Return [X, Y] of the center of cell containing provided text 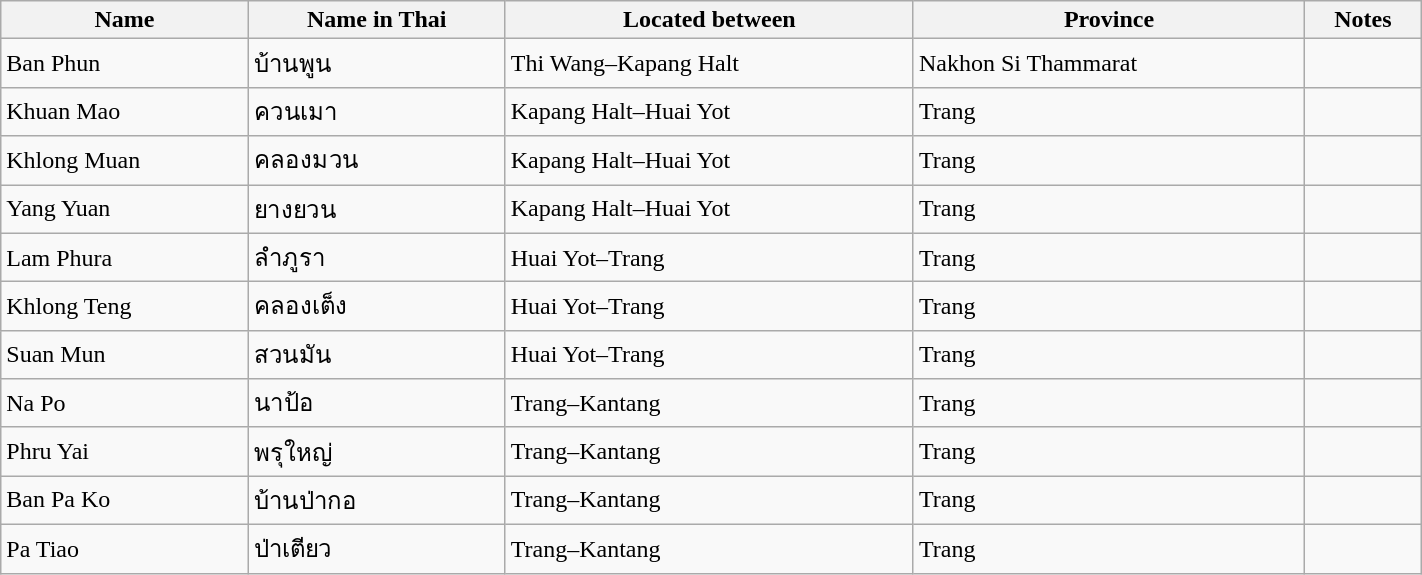
คลองมวน [376, 160]
ควนเมา [376, 112]
Khlong Muan [124, 160]
Pa Tiao [124, 548]
ยางยวน [376, 208]
Located between [709, 20]
Notes [1364, 20]
สวนมัน [376, 354]
คลองเต็ง [376, 306]
Province [1108, 20]
Na Po [124, 404]
ป่าเตียว [376, 548]
Khuan Mao [124, 112]
Yang Yuan [124, 208]
Ban Phun [124, 64]
Thi Wang–Kapang Halt [709, 64]
ลำภูรา [376, 258]
พรุใหญ่ [376, 452]
บ้านป่ากอ [376, 500]
Name in Thai [376, 20]
Name [124, 20]
Lam Phura [124, 258]
Phru Yai [124, 452]
นาป้อ [376, 404]
บ้านพูน [376, 64]
Khlong Teng [124, 306]
Nakhon Si Thammarat [1108, 64]
Suan Mun [124, 354]
Ban Pa Ko [124, 500]
